Determine the (X, Y) coordinate at the center of the cell enclosing the given text.  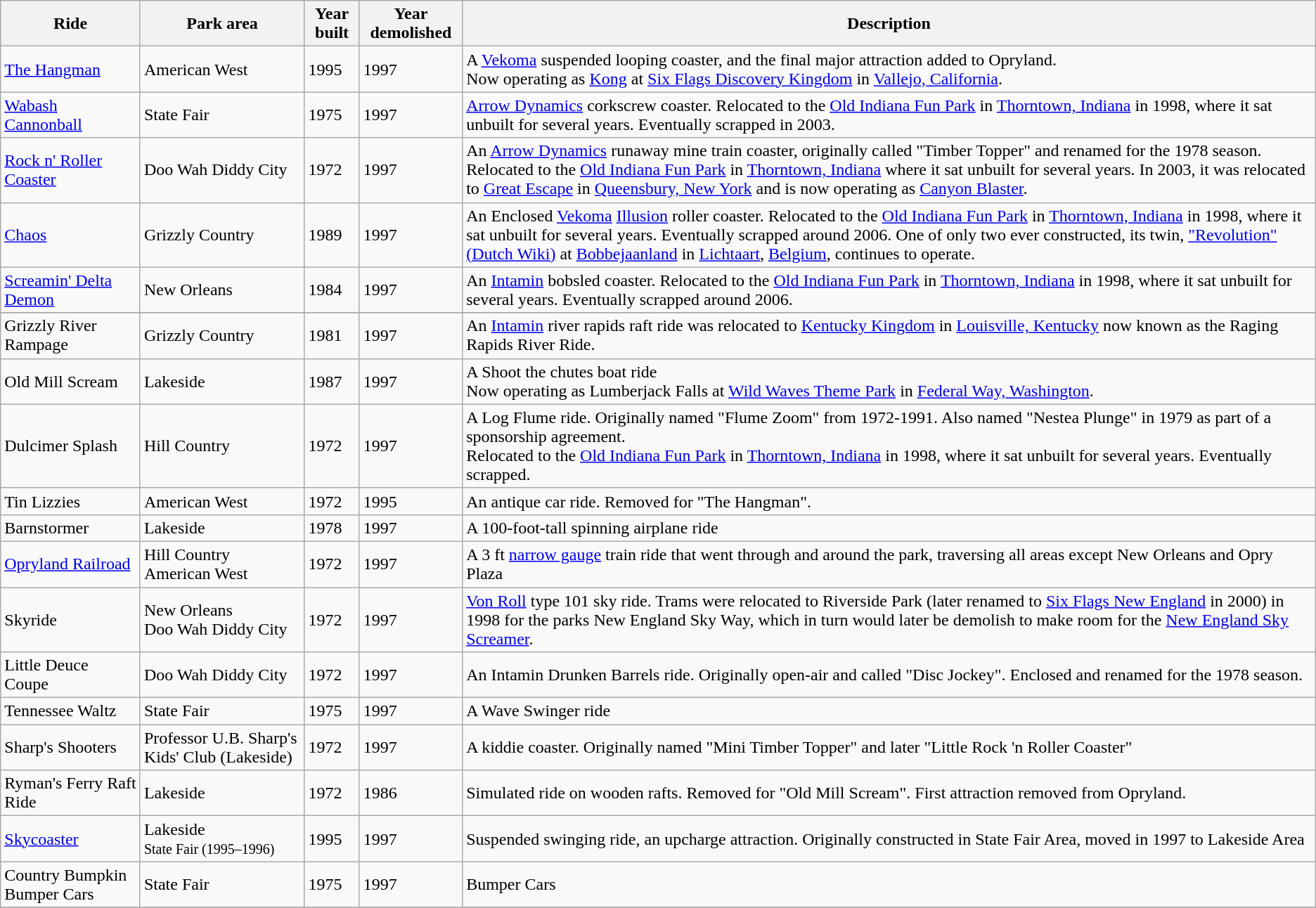
Hill Country (222, 446)
Year demolished (411, 24)
Dulcimer Splash (70, 446)
An Intamin river rapids raft ride was relocated to Kentucky Kingdom in Louisville, Kentucky now known as the Raging Rapids River Ride. (889, 336)
An Intamin Drunken Barrels ride. Originally open-air and called "Disc Jockey". Enclosed and renamed for the 1978 season. (889, 675)
A kiddie coaster. Originally named "Mini Timber Topper" and later "Little Rock 'n Roller Coaster" (889, 748)
1978 (332, 528)
Park area (222, 24)
Year built (332, 24)
Sharp's Shooters (70, 748)
A 3 ft narrow gauge train ride that went through and around the park, traversing all areas except New Orleans and Opry Plaza (889, 564)
Little Deuce Coupe (70, 675)
Grizzly River Rampage (70, 336)
Rock n' Roller Coaster (70, 170)
Old Mill Scream (70, 381)
Skyride (70, 620)
Barnstormer (70, 528)
Ryman's Ferry Raft Ride (70, 793)
The Hangman (70, 69)
Chaos (70, 235)
Wabash Cannonball (70, 115)
A Shoot the chutes boat rideNow operating as Lumberjack Falls at Wild Waves Theme Park in Federal Way, Washington. (889, 381)
LakesideState Fair (1995–1996) (222, 839)
A 100-foot-tall spinning airplane ride (889, 528)
New Orleans (222, 290)
Ride (70, 24)
1987 (332, 381)
Professor U.B. Sharp's Kids' Club (Lakeside) (222, 748)
Description (889, 24)
1984 (332, 290)
Simulated ride on wooden rafts. Removed for "Old Mill Scream". First attraction removed from Opryland. (889, 793)
1989 (332, 235)
1981 (332, 336)
Hill CountryAmerican West (222, 564)
Country Bumpkin Bumper Cars (70, 884)
New OrleansDoo Wah Diddy City (222, 620)
Tin Lizzies (70, 501)
Suspended swinging ride, an upcharge attraction. Originally constructed in State Fair Area, moved in 1997 to Lakeside Area (889, 839)
A Wave Swinger ride (889, 711)
Bumper Cars (889, 884)
Skycoaster (70, 839)
Tennessee Waltz (70, 711)
Opryland Railroad (70, 564)
Screamin' Delta Demon (70, 290)
An antique car ride. Removed for "The Hangman". (889, 501)
1986 (411, 793)
